Determine the [X, Y] coordinate at the center of the cell enclosing the given text.  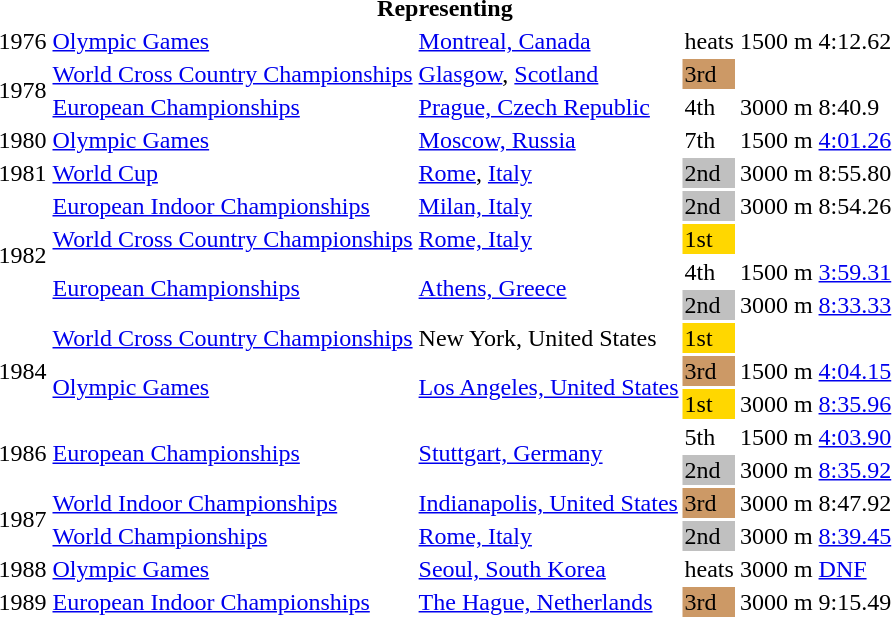
Stuttgart, Germany [548, 454]
Athens, Greece [548, 288]
7th [709, 140]
Prague, Czech Republic [548, 107]
World Indoor Championships [232, 503]
Montreal, Canada [548, 41]
New York, United States [548, 338]
Milan, Italy [548, 206]
Los Angeles, United States [548, 388]
Indianapolis, United States [548, 503]
World Championships [232, 536]
5th [709, 437]
Moscow, Russia [548, 140]
Seoul, South Korea [548, 569]
Glasgow, Scotland [548, 74]
The Hague, Netherlands [548, 602]
World Cup [232, 173]
